For the text-containing cell, return its midpoint in [X, Y] coordinate format. 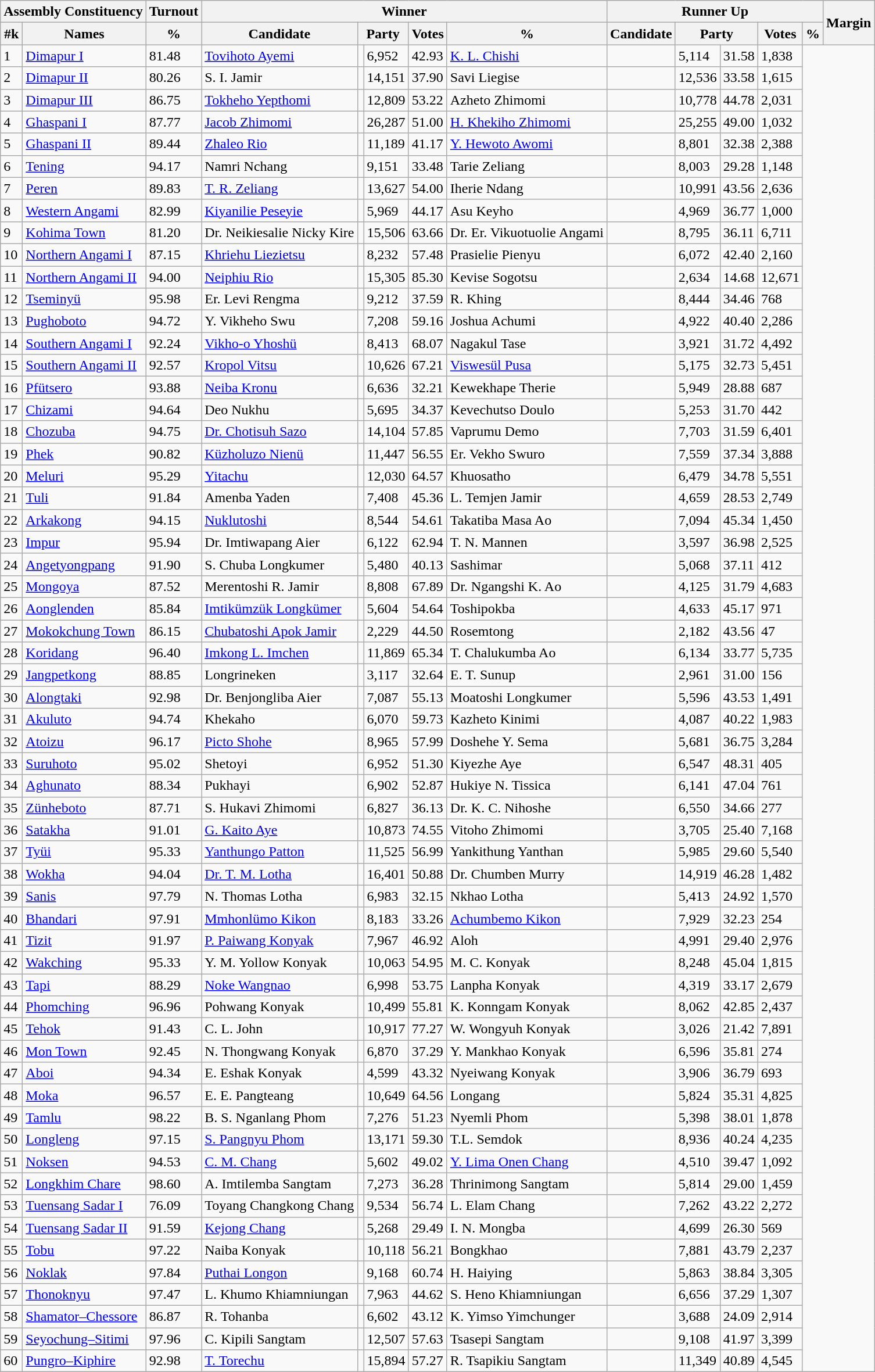
45.17 [739, 608]
41.97 [739, 1338]
95.02 [174, 764]
C. M. Chang [279, 1162]
Aonglenden [84, 608]
7,891 [780, 1029]
40.89 [739, 1361]
3,284 [780, 741]
E. T. Sunup [526, 675]
1,983 [780, 719]
8,003 [697, 166]
4,825 [780, 1095]
Aloh [526, 940]
26 [12, 608]
88.34 [174, 786]
5 [12, 144]
3,888 [780, 454]
Dr. Er. Vikuotuolie Angami [526, 232]
43.79 [739, 1250]
Tokheho Yepthomi [279, 100]
64.56 [428, 1095]
Aboi [84, 1073]
4,683 [780, 586]
2,437 [780, 1007]
1,307 [780, 1294]
Meluri [84, 476]
59.16 [428, 321]
9,168 [386, 1272]
20 [12, 476]
5,602 [386, 1162]
4,087 [697, 719]
Nuklutoshi [279, 520]
Imtikümzük Longkümer [279, 608]
89.44 [174, 144]
#k [12, 34]
Thrinimong Sangtam [526, 1184]
51.23 [428, 1117]
5,863 [697, 1272]
Kevise Sogotsu [526, 277]
38 [12, 874]
29.28 [739, 166]
Savi Liegise [526, 78]
Southern Angami I [84, 343]
4,922 [697, 321]
8,808 [386, 586]
94.64 [174, 410]
49.00 [739, 122]
Khriehu Liezietsu [279, 255]
Pohwang Konyak [279, 1007]
Kejong Chang [279, 1228]
15,506 [386, 232]
S. Chuba Longkumer [279, 564]
95.29 [174, 476]
31.70 [739, 410]
8,965 [386, 741]
65.34 [428, 653]
442 [780, 410]
40.40 [739, 321]
Chozuba [84, 432]
Neiphiu Rio [279, 277]
6,636 [386, 388]
1,615 [780, 78]
T. R. Zeliang [279, 188]
Imkong L. Imchen [279, 653]
6,602 [386, 1316]
8 [12, 210]
13,627 [386, 188]
2,525 [780, 542]
74.55 [428, 830]
Tuensang Sadar I [84, 1206]
Mongoya [84, 586]
56.99 [428, 852]
Nyemli Phom [526, 1117]
45.36 [428, 498]
67.21 [428, 366]
Tapi [84, 985]
32.23 [739, 918]
40.24 [739, 1140]
7,881 [697, 1250]
21 [12, 498]
56 [12, 1272]
76.09 [174, 1206]
94.00 [174, 277]
34.46 [739, 299]
6,070 [386, 719]
33.48 [428, 166]
Tseminyü [84, 299]
10,873 [386, 830]
3,921 [697, 343]
94.74 [174, 719]
57.85 [428, 432]
91.43 [174, 1029]
88.29 [174, 985]
Vaprumu Demo [526, 432]
14 [12, 343]
Prasielie Pienyu [526, 255]
28 [12, 653]
10,626 [386, 366]
5,604 [386, 608]
C. L. John [279, 1029]
31.72 [739, 343]
2,182 [697, 631]
768 [780, 299]
40.22 [739, 719]
32.38 [739, 144]
Sashimar [526, 564]
5,175 [697, 366]
3,399 [780, 1338]
Turnout [174, 12]
3,117 [386, 675]
Rosemtong [526, 631]
7,967 [386, 940]
L. Khumo Khiamniungan [279, 1294]
57.48 [428, 255]
7,703 [697, 432]
11,869 [386, 653]
4,125 [697, 586]
Suruhoto [84, 764]
97.96 [174, 1338]
5,985 [697, 852]
Vikho-o Yhoshü [279, 343]
5,681 [697, 741]
412 [780, 564]
Tening [84, 166]
6,983 [386, 896]
29.00 [739, 1184]
92.24 [174, 343]
60.74 [428, 1272]
3,705 [697, 830]
51 [12, 1162]
54.95 [428, 962]
T.L. Semdok [526, 1140]
S. Heno Khiamniungan [526, 1294]
Chizami [84, 410]
26.30 [739, 1228]
31.00 [739, 675]
Dr. Imtiwapang Aier [279, 542]
6,870 [386, 1051]
Bhandari [84, 918]
5,413 [697, 896]
Doshehe Y. Sema [526, 741]
Peren [84, 188]
Toyang Changkong Chang [279, 1206]
687 [780, 388]
97.15 [174, 1140]
34 [12, 786]
1,491 [780, 697]
7,168 [780, 830]
971 [780, 608]
Mokokchung Town [84, 631]
9,108 [697, 1338]
K. L. Chishi [526, 56]
274 [780, 1051]
7,408 [386, 498]
5,735 [780, 653]
31 [12, 719]
Tarie Zeliang [526, 166]
81.20 [174, 232]
Takatiba Masa Ao [526, 520]
59.30 [428, 1140]
57.99 [428, 741]
38.84 [739, 1272]
Mmhonlümo Kikon [279, 918]
98.60 [174, 1184]
86.15 [174, 631]
5,949 [697, 388]
Amenba Yaden [279, 498]
27 [12, 631]
Shamator–Chessore [84, 1316]
32 [12, 741]
35.81 [739, 1051]
81.48 [174, 56]
7,963 [386, 1294]
97.79 [174, 896]
34.78 [739, 476]
41.17 [428, 144]
7 [12, 188]
9,151 [386, 166]
52.87 [428, 786]
55.13 [428, 697]
94.17 [174, 166]
28.53 [739, 498]
Northern Angami II [84, 277]
T. N. Mannen [526, 542]
15,894 [386, 1361]
Arkakong [84, 520]
33.77 [739, 653]
94.53 [174, 1162]
Thonoknyu [84, 1294]
4,991 [697, 940]
31.59 [739, 432]
Picto Shohe [279, 741]
Dimapur I [84, 56]
45 [12, 1029]
2,976 [780, 940]
10,499 [386, 1007]
94.34 [174, 1073]
14.68 [739, 277]
Er. Levi Rengma [279, 299]
N. Thomas Lotha [279, 896]
H. Khekiho Zhimomi [526, 122]
Alongtaki [84, 697]
92.57 [174, 366]
K. Konngam Konyak [526, 1007]
Toshipokba [526, 608]
2,237 [780, 1250]
57.63 [428, 1338]
24 [12, 564]
11,525 [386, 852]
87.15 [174, 255]
B. S. Nganlang Phom [279, 1117]
94.75 [174, 432]
54.64 [428, 608]
5,695 [386, 410]
53.22 [428, 100]
Puthai Longon [279, 1272]
5,824 [697, 1095]
2,749 [780, 498]
54 [12, 1228]
156 [780, 675]
254 [780, 918]
19 [12, 454]
7,208 [386, 321]
97.91 [174, 918]
Achumbemo Kikon [526, 918]
56.74 [428, 1206]
57.27 [428, 1361]
87.77 [174, 122]
4,492 [780, 343]
42.85 [739, 1007]
Kropol Vitsu [279, 366]
Nyeiwang Konyak [526, 1073]
5,068 [697, 564]
53.75 [428, 985]
87.71 [174, 808]
14,151 [386, 78]
59.73 [428, 719]
Azheto Zhimomi [526, 100]
277 [780, 808]
405 [780, 764]
Naiba Konyak [279, 1250]
13 [12, 321]
2,031 [780, 100]
Dr. Benjongliba Aier [279, 697]
Tovihoto Ayemi [279, 56]
Moatoshi Longkumer [526, 697]
Seyochung–Sitimi [84, 1338]
33.26 [428, 918]
91.90 [174, 564]
Wakching [84, 962]
6,072 [697, 255]
Akuluto [84, 719]
14,104 [386, 432]
33.58 [739, 78]
Aghunato [84, 786]
46.28 [739, 874]
52 [12, 1184]
2,286 [780, 321]
2,914 [780, 1316]
2,272 [780, 1206]
Y. M. Yollow Konyak [279, 962]
9 [12, 232]
12,536 [697, 78]
Zünheboto [84, 808]
44.78 [739, 100]
87.52 [174, 586]
48.31 [739, 764]
Mon Town [84, 1051]
Ghaspani I [84, 122]
1,878 [780, 1117]
G. Kaito Aye [279, 830]
Hukiye N. Tissica [526, 786]
6,550 [697, 808]
Shetoyi [279, 764]
569 [780, 1228]
94.04 [174, 874]
Southern Angami II [84, 366]
6,827 [386, 808]
92.45 [174, 1051]
60 [12, 1361]
51.00 [428, 122]
H. Haiying [526, 1272]
6,998 [386, 985]
56.55 [428, 454]
22 [12, 520]
29.49 [428, 1228]
5,398 [697, 1117]
24.92 [739, 896]
36.75 [739, 741]
Runner Up [715, 12]
693 [780, 1073]
13,171 [386, 1140]
44.17 [428, 210]
Y. Vikheho Swu [279, 321]
17 [12, 410]
7,262 [697, 1206]
1,092 [780, 1162]
54.00 [428, 188]
56.21 [428, 1250]
Longkhim Chare [84, 1184]
Dr. K. C. Nihoshe [526, 808]
62.94 [428, 542]
5,451 [780, 366]
6,596 [697, 1051]
32.21 [428, 388]
Moka [84, 1095]
8,795 [697, 232]
46 [12, 1051]
40 [12, 918]
3,597 [697, 542]
Noklak [84, 1272]
37.90 [428, 78]
43.12 [428, 1316]
Pughoboto [84, 321]
38.01 [739, 1117]
64.57 [428, 476]
R. Tsapikiu Sangtam [526, 1361]
91.01 [174, 830]
34.66 [739, 808]
25.40 [739, 830]
1,148 [780, 166]
33 [12, 764]
T. Torechu [279, 1361]
42.93 [428, 56]
10,991 [697, 188]
97.84 [174, 1272]
Western Angami [84, 210]
57 [12, 1294]
7,094 [697, 520]
Vitoho Zhimomi [526, 830]
Kiyezhe Aye [526, 764]
Deo Nukhu [279, 410]
85.84 [174, 608]
8,444 [697, 299]
29.60 [739, 852]
32.64 [428, 675]
9,212 [386, 299]
18 [12, 432]
3,906 [697, 1073]
1,450 [780, 520]
41 [12, 940]
43 [12, 985]
35 [12, 808]
95.98 [174, 299]
Yitachu [279, 476]
N. Thongwang Konyak [279, 1051]
7,273 [386, 1184]
10,917 [386, 1029]
S. Pangnyu Phom [279, 1140]
Dimapur II [84, 78]
Atoizu [84, 741]
44 [12, 1007]
67.89 [428, 586]
86.75 [174, 100]
51.30 [428, 764]
4,699 [697, 1228]
Merentoshi R. Jamir [279, 586]
Noke Wangnao [279, 985]
16,401 [386, 874]
Dr. Neikiesalie Nicky Kire [279, 232]
35.31 [739, 1095]
Dr. Ngangshi K. Ao [526, 586]
1,032 [780, 122]
2,388 [780, 144]
Kiyanilie Peseyie [279, 210]
37.11 [739, 564]
6,711 [780, 232]
44.50 [428, 631]
Khuosatho [526, 476]
98.22 [174, 1117]
11 [12, 277]
T. Chalukumba Ao [526, 653]
Assembly Constituency [73, 12]
Wokha [84, 874]
58 [12, 1316]
7,087 [386, 697]
8,413 [386, 343]
K. Yimso Yimchunger [526, 1316]
30 [12, 697]
31.58 [739, 56]
6,902 [386, 786]
5,253 [697, 410]
M. C. Konyak [526, 962]
10,778 [697, 100]
37.34 [739, 454]
14,919 [697, 874]
C. Kipili Sangtam [279, 1338]
Nkhao Lotha [526, 896]
36.98 [739, 542]
55 [12, 1250]
Phomching [84, 1007]
43.22 [739, 1206]
W. Wongyuh Konyak [526, 1029]
Y. Hewoto Awomi [526, 144]
10,118 [386, 1250]
4,545 [780, 1361]
29 [12, 675]
32.15 [428, 896]
6,547 [697, 764]
82.99 [174, 210]
Pukhayi [279, 786]
32.73 [739, 366]
2,679 [780, 985]
8,232 [386, 255]
Longleng [84, 1140]
96.57 [174, 1095]
10 [12, 255]
59 [12, 1338]
Y. Lima Onen Chang [526, 1162]
8,801 [697, 144]
15 [12, 366]
97.47 [174, 1294]
Y. Mankhao Konyak [526, 1051]
63.66 [428, 232]
Winner [404, 12]
5,814 [697, 1184]
Dimapur III [84, 100]
33.17 [739, 985]
L. Temjen Jamir [526, 498]
50.88 [428, 874]
39 [12, 896]
Iherie Ndang [526, 188]
3,026 [697, 1029]
Margin [849, 23]
3 [12, 100]
28.88 [739, 388]
E. Eshak Konyak [279, 1073]
11,189 [386, 144]
21.42 [739, 1029]
S. I. Jamir [279, 78]
90.82 [174, 454]
94.15 [174, 520]
6,122 [386, 542]
6,656 [697, 1294]
2,634 [697, 277]
36.13 [428, 808]
91.59 [174, 1228]
Bongkhao [526, 1250]
1,000 [780, 210]
Satakha [84, 830]
5,114 [697, 56]
15,305 [386, 277]
1,815 [780, 962]
Tobu [84, 1250]
4,969 [697, 210]
11,447 [386, 454]
5,540 [780, 852]
2,160 [780, 255]
5,969 [386, 210]
Dr. Chotisuh Sazo [279, 432]
Yankithung Yanthan [526, 852]
2,636 [780, 188]
25,255 [697, 122]
2,229 [386, 631]
34.37 [428, 410]
I. N. Mongba [526, 1228]
44.62 [428, 1294]
96.40 [174, 653]
12,671 [780, 277]
12,507 [386, 1338]
Longang [526, 1095]
49.02 [428, 1162]
86.87 [174, 1316]
Longrineken [279, 675]
Er. Vekho Swuro [526, 454]
40.13 [428, 564]
Noksen [84, 1162]
S. Hukavi Zhimomi [279, 808]
Tuensang Sadar II [84, 1228]
37.59 [428, 299]
7,276 [386, 1117]
4,235 [780, 1140]
77.27 [428, 1029]
36.28 [428, 1184]
7,559 [697, 454]
R. Tohanba [279, 1316]
88.85 [174, 675]
1 [12, 56]
8,248 [697, 962]
1,482 [780, 874]
Küzholuzo Nienü [279, 454]
Dr. T. M. Lotha [279, 874]
24.09 [739, 1316]
12 [12, 299]
9,534 [386, 1206]
Khekaho [279, 719]
Tizit [84, 940]
8,936 [697, 1140]
Dr. Chumben Murry [526, 874]
4,633 [697, 608]
23 [12, 542]
93.88 [174, 388]
L. Elam Chang [526, 1206]
Tyüi [84, 852]
96.17 [174, 741]
2,961 [697, 675]
Lanpha Konyak [526, 985]
Kazheto Kinimi [526, 719]
Asu Keyho [526, 210]
45.34 [739, 520]
1,459 [780, 1184]
4,510 [697, 1162]
29.40 [739, 940]
Jangpetkong [84, 675]
A. Imtilemba Sangtam [279, 1184]
4 [12, 122]
97.22 [174, 1250]
55.81 [428, 1007]
4,659 [697, 498]
6,479 [697, 476]
43.32 [428, 1073]
P. Paiwang Konyak [279, 940]
3,305 [780, 1272]
8,183 [386, 918]
43.53 [739, 697]
96.96 [174, 1007]
36.77 [739, 210]
42 [12, 962]
Pfütsero [84, 388]
Tsasepi Sangtam [526, 1338]
37 [12, 852]
Namri Nchang [279, 166]
Kewekhape Therie [526, 388]
4,319 [697, 985]
Chubatoshi Apok Jamir [279, 631]
16 [12, 388]
Phek [84, 454]
761 [780, 786]
68.07 [428, 343]
12,030 [386, 476]
1,838 [780, 56]
25 [12, 586]
85.30 [428, 277]
Tamlu [84, 1117]
5,596 [697, 697]
7,929 [697, 918]
Pungro–Kiphire [84, 1361]
36.79 [739, 1073]
45.04 [739, 962]
95.94 [174, 542]
36.11 [739, 232]
3,688 [697, 1316]
E. E. Pangteang [279, 1095]
91.97 [174, 940]
36 [12, 830]
5,268 [386, 1228]
26,287 [386, 122]
80.26 [174, 78]
39.47 [739, 1162]
6,134 [697, 653]
Koridang [84, 653]
54.61 [428, 520]
4,599 [386, 1073]
Kohima Town [84, 232]
Kevechutso Doulo [526, 410]
89.83 [174, 188]
Viswesül Pusa [526, 366]
Jacob Zhimomi [279, 122]
47.04 [739, 786]
Neiba Kronu [279, 388]
11,349 [697, 1361]
Nagakul Tase [526, 343]
Northern Angami I [84, 255]
Tehok [84, 1029]
8,062 [697, 1007]
46.92 [428, 940]
Names [84, 34]
5,551 [780, 476]
6,141 [697, 786]
Tuli [84, 498]
49 [12, 1117]
8,544 [386, 520]
Ghaspani II [84, 144]
42.40 [739, 255]
10,063 [386, 962]
31.79 [739, 586]
Joshua Achumi [526, 321]
Yanthungo Patton [279, 852]
6,401 [780, 432]
Zhaleo Rio [279, 144]
Impur [84, 542]
94.72 [174, 321]
6 [12, 166]
53 [12, 1206]
Sanis [84, 896]
2 [12, 78]
50 [12, 1140]
48 [12, 1095]
R. Khing [526, 299]
10,649 [386, 1095]
5,480 [386, 564]
12,809 [386, 100]
Angetyongpang [84, 564]
91.84 [174, 498]
1,570 [780, 896]
